Locate the cell with the specified text and output its [X, Y] center coordinate. 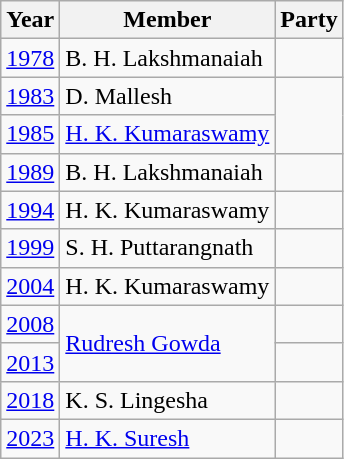
2013 [30, 362]
1989 [30, 172]
H. K. Suresh [168, 438]
1994 [30, 210]
2023 [30, 438]
K. S. Lingesha [168, 400]
1999 [30, 248]
2008 [30, 324]
Year [30, 20]
Member [168, 20]
2018 [30, 400]
D. Mallesh [168, 96]
1978 [30, 58]
2004 [30, 286]
Rudresh Gowda [168, 343]
1985 [30, 134]
Party [309, 20]
1983 [30, 96]
S. H. Puttarangnath [168, 248]
